Search for the cell housing the specified text and yield its (x, y) center coordinate. 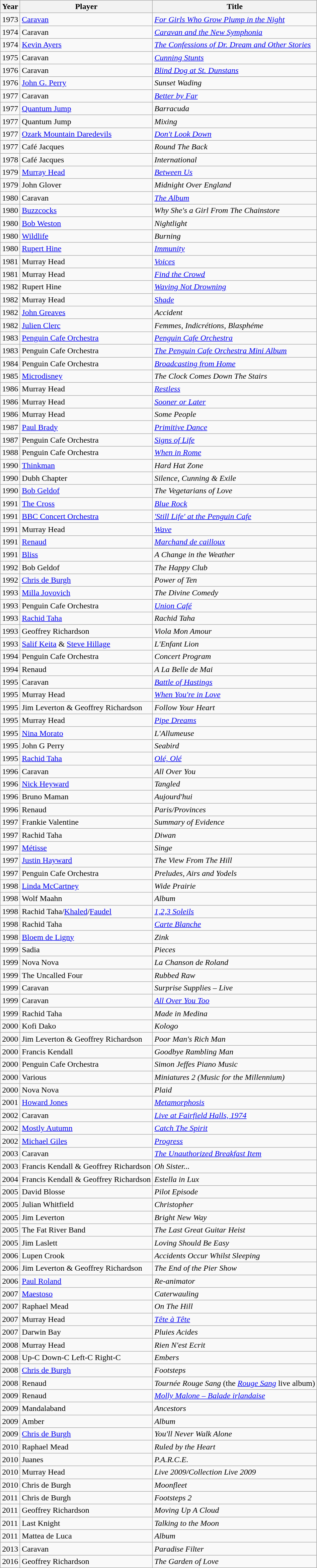
Find the Crowd (235, 274)
Oh Sister... (235, 1166)
When You're in Love (235, 695)
'Still Life' at the Penguin Cafe (235, 516)
1978 (10, 160)
Loving Should Be Easy (235, 1243)
Shade (235, 300)
Pipe Dreams (235, 720)
Estella in Lux (235, 1179)
Power of Ten (235, 580)
Jim Leverton (86, 1217)
Mandalaband (86, 1409)
Accidents Occur Whilst Sleeping (235, 1256)
David Blosse (86, 1192)
Bliss (86, 554)
Carte Blanche (235, 924)
Howard Jones (86, 1103)
1973 (10, 19)
Bob Weston (86, 223)
Blind Dog at St. Dunstans (235, 70)
Julien Clerc (86, 325)
Justin Hayward (86, 861)
Singe (235, 848)
Between Us (235, 172)
The Last Great Guitar Heist (235, 1230)
Live at Fairfield Halls, 1974 (235, 1115)
A La Belle de Mai (235, 669)
L'Allumeuse (235, 733)
Sadia (86, 950)
Signs of Life (235, 440)
Paradise Filter (235, 1549)
Preludes, Airs and Yodels (235, 873)
Made in Medina (235, 1014)
Battle of Hastings (235, 682)
Paris/Provinces (235, 810)
The Penguin Cafe Orchestra Mini Album (235, 351)
Poor Man's Rich Man (235, 1039)
Jim Laslett (86, 1243)
The Divine Comedy (235, 593)
Tête à Tête (235, 1319)
A Change in the Weather (235, 554)
Milla Jovovich (86, 593)
Paul Brady (86, 427)
International (235, 160)
Cunning Stunts (235, 58)
Sooner or Later (235, 402)
Francis Kendall (86, 1052)
All Over You (235, 771)
Tournée Rouge Sang (the Rouge Sang live album) (235, 1383)
Bright New Way (235, 1217)
Goodbye Rambling Man (235, 1052)
Olé, Olé (235, 758)
Simon Jeffes Piano Music (235, 1064)
BBC Concert Orchestra (86, 516)
The Fat River Band (86, 1230)
Up-C Down-C Left-C Right-C (86, 1357)
Ozark Mountain Daredevils (86, 134)
Aujourd'hui (235, 797)
Nightlight (235, 223)
The Vegetarians of Love (235, 491)
2013 (10, 1549)
Salif Keita & Steve Hillage (86, 644)
2016 (10, 1561)
John G Perry (86, 746)
Maestoso (86, 1294)
Live 2009/Collection Live 2009 (235, 1472)
Surprise Supplies – Live (235, 988)
Juanes (86, 1460)
All Over You Too (235, 1001)
Footsteps 2 (235, 1498)
Embers (235, 1357)
Sunset Wading (235, 83)
Rien N'est Ecrit (235, 1345)
Better by Far (235, 96)
Wide Prairie (235, 886)
Blue Rock (235, 504)
The Uncalled Four (86, 975)
Tangled (235, 784)
Player (86, 7)
Some People (235, 415)
Linda McCartney (86, 886)
Title (235, 7)
Frankie Valentine (86, 822)
Wave (235, 529)
John G. Perry (86, 83)
Christopher (235, 1205)
Rachid Taha/Khaled/Faudel (86, 911)
Wolf Maahn (86, 899)
Concert Program (235, 657)
Caterwauling (235, 1294)
The View From The Hill (235, 861)
The Album (235, 198)
On The Hill (235, 1306)
Burning (235, 236)
Zink (235, 937)
Union Café (235, 606)
Mostly Autumn (86, 1128)
Nick Heyward (86, 784)
Moonfleet (235, 1485)
Re-animator (235, 1281)
When in Rome (235, 453)
Miniatures 2 (Music for the Millennium) (235, 1077)
Waving Not Drowning (235, 287)
Plaid (235, 1090)
The Clock Comes Down The Stairs (235, 376)
Lupen Crook (86, 1256)
Buzzcocks (86, 211)
Talking to the Moon (235, 1523)
Seabird (235, 746)
Don't Look Down (235, 134)
Catch The Spirit (235, 1128)
Michael Giles (86, 1141)
Ruled by the Heart (235, 1447)
Round The Back (235, 147)
1975 (10, 58)
Mixing (235, 121)
Silence, Cunning & Exile (235, 478)
Progress (235, 1141)
John Glover (86, 185)
Dubh Chapter (86, 478)
Mattea de Luca (86, 1536)
2001 (10, 1103)
L'Enfant Lion (235, 644)
La Chanson de Roland (235, 962)
Immunity (235, 249)
Year (10, 7)
P.A.R.C.E. (235, 1460)
For Girls Who Grow Plump in the Night (235, 19)
Viola Mon Amour (235, 631)
The Confessions of Dr. Dream and Other Stories (235, 45)
2004 (10, 1179)
Voices (235, 262)
Accident (235, 312)
Pieces (235, 950)
Rubbed Raw (235, 975)
1985 (10, 376)
The Unauthorized Breakfast Item (235, 1153)
Métisse (86, 848)
Bloem de Ligny (86, 937)
Molly Malone – Balade irlandaise (235, 1396)
Marchand de cailloux (235, 542)
Paul Roland (86, 1281)
1988 (10, 453)
Julian Whitfield (86, 1205)
Moving Up A Cloud (235, 1510)
Barracuda (235, 108)
Why She's a Girl From The Chainstore (235, 211)
Microdisney (86, 376)
Kologo (235, 1026)
Footsteps (235, 1370)
Amber (86, 1421)
Metamorphosis (235, 1103)
Nina Morato (86, 733)
Diwan (235, 835)
Kofi Dako (86, 1026)
Kevin Ayers (86, 45)
Various (86, 1077)
Restless (235, 389)
1,2,3 Soleils (235, 911)
You'll Never Walk Alone (235, 1434)
Pluies Acides (235, 1332)
The Cross (86, 504)
Midnight Over England (235, 185)
Hard Hat Zone (235, 465)
1984 (10, 363)
The End of the Pier Show (235, 1268)
The Garden of Love (235, 1561)
Thinkman (86, 465)
Ancestors (235, 1409)
John Greaves (86, 312)
Follow Your Heart (235, 707)
Broadcasting from Home (235, 363)
The Happy Club (235, 568)
Femmes, Indicrétions, Blasphéme (235, 325)
Pilot Episode (235, 1192)
Caravan and the New Symphonia (235, 32)
Summary of Evidence (235, 822)
Primitive Dance (235, 427)
Bruno Maman (86, 797)
Last Knight (86, 1523)
Darwin Bay (86, 1332)
Wildlife (86, 236)
